Return the (X, Y) coordinate for the center point of the cell that contains the specified text.  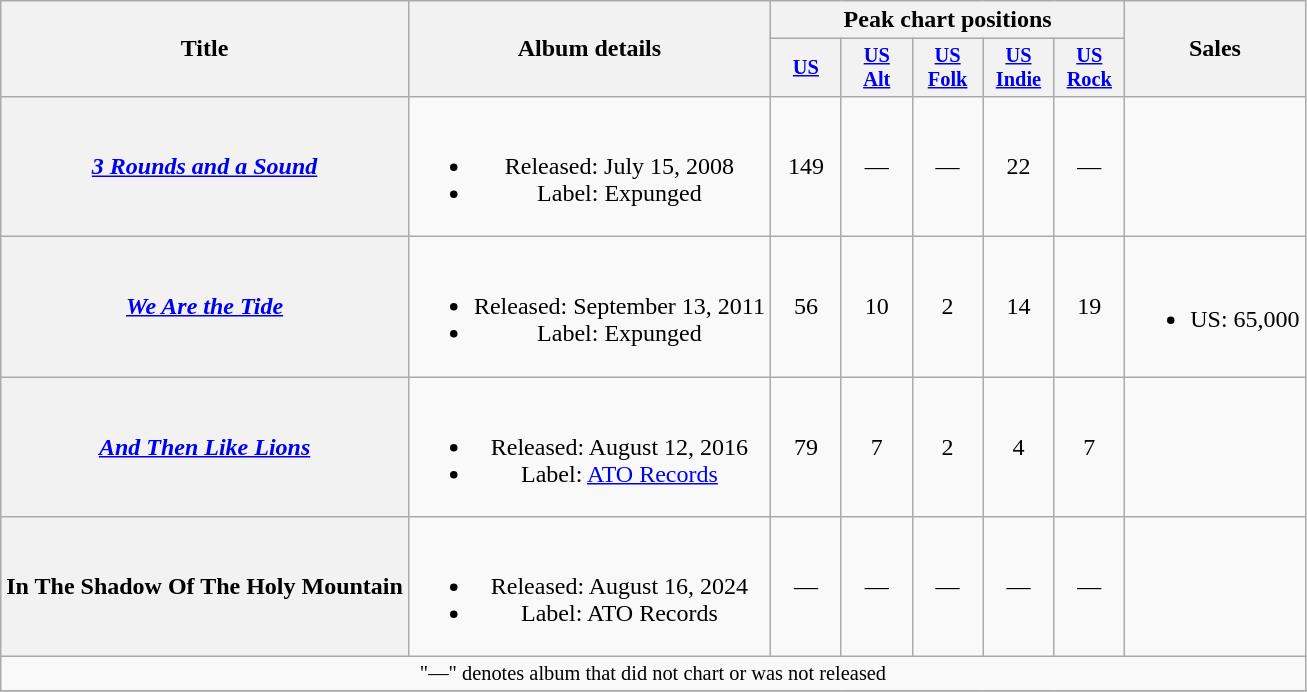
US (806, 68)
Released: July 15, 2008Label: Expunged (589, 166)
Released: August 12, 2016Label: ATO Records (589, 447)
Released: September 13, 2011Label: Expunged (589, 307)
Album details (589, 49)
Peak chart positions (947, 20)
19 (1090, 307)
And Then Like Lions (205, 447)
USAlt (876, 68)
Title (205, 49)
56 (806, 307)
Released: August 16, 2024Label: ATO Records (589, 587)
4 (1018, 447)
"—" denotes album that did not chart or was not released (653, 674)
Sales (1215, 49)
USIndie (1018, 68)
10 (876, 307)
USRock (1090, 68)
3 Rounds and a Sound (205, 166)
US: 65,000 (1215, 307)
In The Shadow Of The Holy Mountain (205, 587)
149 (806, 166)
79 (806, 447)
USFolk (948, 68)
We Are the Tide (205, 307)
22 (1018, 166)
14 (1018, 307)
